Search for the cell housing the specified text and yield its (x, y) center coordinate. 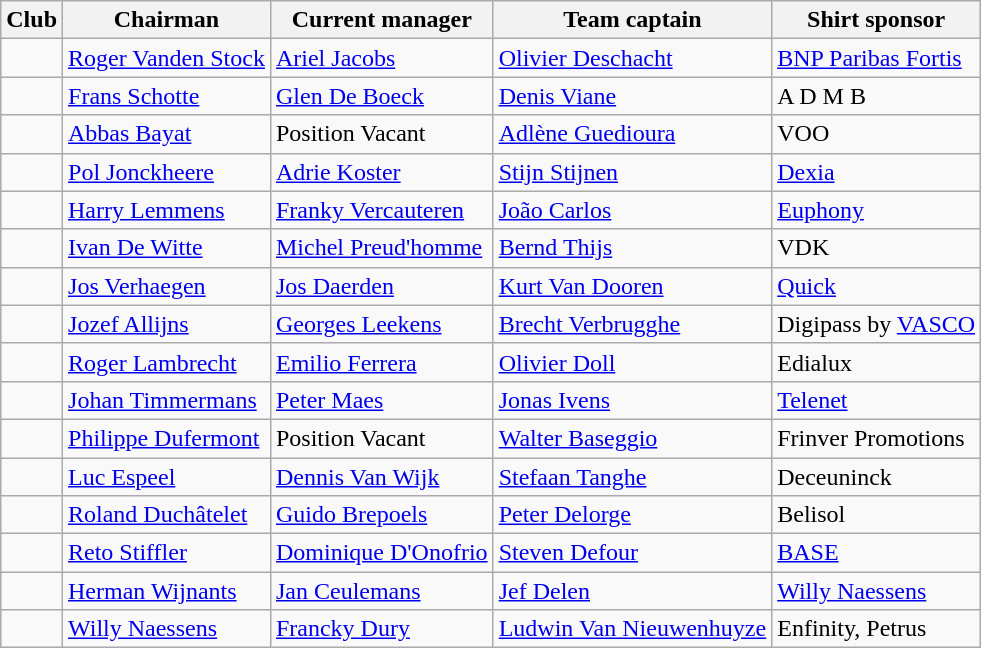
Harry Lemmens (167, 210)
Jan Ceulemans (382, 591)
Michel Preud'homme (382, 248)
Shirt sponsor (876, 20)
Edialux (876, 362)
Stefaan Tanghe (632, 477)
Roland Duchâtelet (167, 515)
Glen De Boeck (382, 96)
Denis Viane (632, 96)
Jef Delen (632, 591)
Olivier Doll (632, 362)
Quick (876, 286)
VOO (876, 134)
Chairman (167, 20)
Jonas Ivens (632, 400)
Ariel Jacobs (382, 58)
Dennis Van Wijk (382, 477)
Ludwin Van Nieuwenhuyze (632, 629)
Stijn Stijnen (632, 172)
Current manager (382, 20)
Telenet (876, 400)
Dominique D'Onofrio (382, 553)
Roger Vanden Stock (167, 58)
Belisol (876, 515)
Jos Daerden (382, 286)
Peter Delorge (632, 515)
Digipass by VASCO (876, 324)
Olivier Deschacht (632, 58)
Luc Espeel (167, 477)
A D M B (876, 96)
Kurt Van Dooren (632, 286)
Roger Lambrecht (167, 362)
Jozef Allijns (167, 324)
Brecht Verbrugghe (632, 324)
Philippe Dufermont (167, 438)
Peter Maes (382, 400)
Pol Jonckheere (167, 172)
Ivan De Witte (167, 248)
Frinver Promotions (876, 438)
Jos Verhaegen (167, 286)
BNP Paribas Fortis (876, 58)
João Carlos (632, 210)
Reto Stiffler (167, 553)
Walter Baseggio (632, 438)
Francky Dury (382, 629)
Abbas Bayat (167, 134)
Steven Defour (632, 553)
Adlène Guedioura (632, 134)
Guido Brepoels (382, 515)
Franky Vercauteren (382, 210)
Euphony (876, 210)
Georges Leekens (382, 324)
Bernd Thijs (632, 248)
Herman Wijnants (167, 591)
Frans Schotte (167, 96)
Emilio Ferrera (382, 362)
Dexia (876, 172)
Johan Timmermans (167, 400)
Club (32, 20)
VDK (876, 248)
Enfinity, Petrus (876, 629)
Adrie Koster (382, 172)
Deceuninck (876, 477)
BASE (876, 553)
Team captain (632, 20)
